Identify which cell holds the provided text, then report its [X, Y] central coordinate. 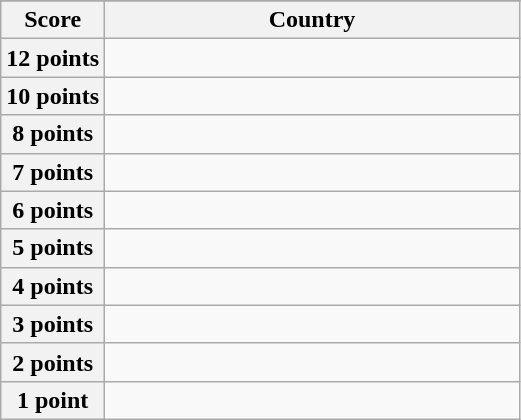
12 points [53, 58]
4 points [53, 286]
2 points [53, 362]
Score [53, 20]
5 points [53, 248]
6 points [53, 210]
1 point [53, 400]
7 points [53, 172]
3 points [53, 324]
10 points [53, 96]
8 points [53, 134]
Country [312, 20]
